Identify which cell holds the provided text, then report its (x, y) central coordinate. 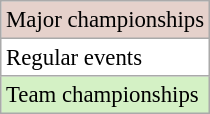
Regular events (106, 58)
Major championships (106, 20)
Team championships (106, 95)
